Detect which cell encompasses the target text, then output its (X, Y) center coordinate. 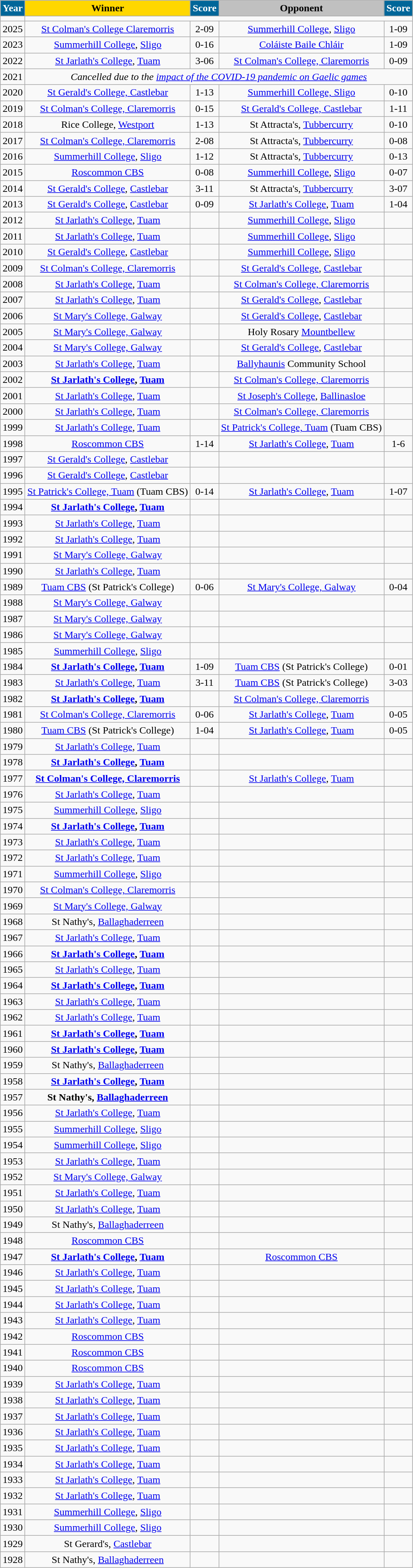
0-14 (204, 491)
2015 (13, 172)
1939 (13, 1384)
1953 (13, 1161)
1928 (13, 1560)
Winner (108, 8)
2001 (13, 395)
1963 (13, 1002)
1978 (13, 762)
1972 (13, 858)
2012 (13, 220)
1995 (13, 491)
1981 (13, 715)
1962 (13, 1018)
1-12 (204, 156)
1952 (13, 1177)
1951 (13, 1193)
1960 (13, 1049)
1991 (13, 555)
Rice College, Westport (108, 124)
1974 (13, 826)
1990 (13, 571)
1979 (13, 747)
1940 (13, 1368)
1937 (13, 1416)
1982 (13, 698)
3-07 (398, 188)
1954 (13, 1145)
3-03 (398, 682)
1976 (13, 794)
1970 (13, 890)
1971 (13, 874)
1942 (13, 1336)
1992 (13, 539)
1975 (13, 810)
2006 (13, 316)
2023 (13, 45)
2017 (13, 140)
1941 (13, 1352)
1955 (13, 1129)
St Colman's College Claremorris (108, 29)
1943 (13, 1320)
1983 (13, 682)
1984 (13, 666)
1958 (13, 1081)
1944 (13, 1305)
3-06 (204, 61)
2013 (13, 204)
1957 (13, 1097)
1969 (13, 906)
2019 (13, 108)
1950 (13, 1209)
2008 (13, 284)
2016 (13, 156)
2-08 (204, 140)
St Joseph's College, Ballinasloe (302, 395)
2003 (13, 364)
1-14 (204, 444)
1933 (13, 1480)
2004 (13, 348)
1-11 (398, 108)
1965 (13, 970)
1947 (13, 1257)
1989 (13, 587)
1985 (13, 651)
2010 (13, 252)
2020 (13, 93)
1946 (13, 1273)
2014 (13, 188)
1994 (13, 507)
1988 (13, 603)
0-13 (398, 156)
1936 (13, 1432)
Coláiste Baile Chláir (302, 45)
2007 (13, 300)
2-09 (204, 29)
1998 (13, 444)
Year (13, 8)
1980 (13, 731)
0-07 (398, 172)
St Gerard's, Castlebar (108, 1544)
1929 (13, 1544)
1-6 (398, 444)
1973 (13, 842)
1949 (13, 1225)
1986 (13, 635)
1930 (13, 1528)
1-07 (398, 491)
1968 (13, 922)
1948 (13, 1241)
1932 (13, 1496)
0-15 (204, 108)
1996 (13, 475)
Cancelled due to the impact of the COVID-19 pandemic on Gaelic games (219, 77)
0-01 (398, 666)
1967 (13, 938)
1997 (13, 460)
2009 (13, 268)
1999 (13, 427)
1931 (13, 1512)
1945 (13, 1289)
1966 (13, 954)
1935 (13, 1448)
Ballyhaunis Community School (302, 364)
1956 (13, 1113)
1964 (13, 986)
2021 (13, 77)
1961 (13, 1033)
2011 (13, 236)
1934 (13, 1464)
0-16 (204, 45)
Opponent (302, 8)
1993 (13, 523)
0-04 (398, 587)
Holy Rosary Mountbellew (302, 332)
2005 (13, 332)
1987 (13, 619)
2025 (13, 29)
2018 (13, 124)
2000 (13, 411)
1938 (13, 1400)
1959 (13, 1065)
2022 (13, 61)
2002 (13, 380)
1977 (13, 778)
